Extract the (X, Y) coordinate from the center of the cell holding the provided text.  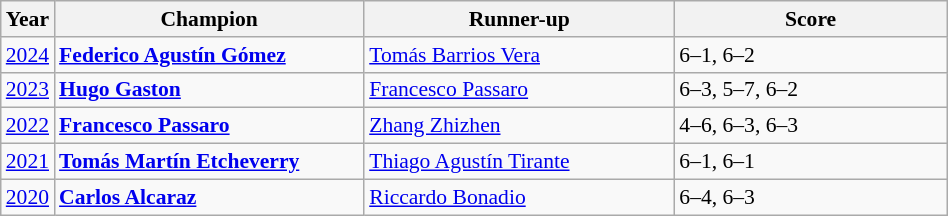
Thiago Agustín Tirante (519, 162)
2022 (28, 126)
2023 (28, 90)
Riccardo Bonadio (519, 197)
2020 (28, 197)
Federico Agustín Gómez (209, 55)
Runner-up (519, 19)
6–3, 5–7, 6–2 (810, 90)
Hugo Gaston (209, 90)
Champion (209, 19)
2021 (28, 162)
4–6, 6–3, 6–3 (810, 126)
Score (810, 19)
Year (28, 19)
2024 (28, 55)
6–1, 6–2 (810, 55)
Zhang Zhizhen (519, 126)
Tomás Barrios Vera (519, 55)
6–4, 6–3 (810, 197)
6–1, 6–1 (810, 162)
Carlos Alcaraz (209, 197)
Tomás Martín Etcheverry (209, 162)
